Scan for the cell matching the given text and deliver its (X, Y) coordinate at center. 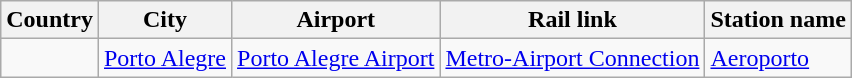
Rail link (572, 20)
Aeroporto (778, 58)
Station name (778, 20)
City (164, 20)
Metro-Airport Connection (572, 58)
Porto Alegre Airport (336, 58)
Airport (336, 20)
Porto Alegre (164, 58)
Country (50, 20)
